Output the [x, y] coordinate of the center of the cell containing the given text.  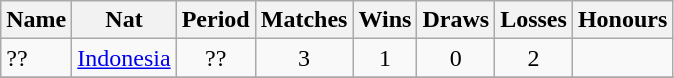
Draws [456, 20]
Indonesia [124, 58]
Name [36, 20]
Wins [385, 20]
3 [304, 58]
0 [456, 58]
Nat [124, 20]
Period [216, 20]
Honours [622, 20]
Matches [304, 20]
2 [534, 58]
1 [385, 58]
Losses [534, 20]
